For the text-containing cell, return its midpoint in [X, Y] coordinate format. 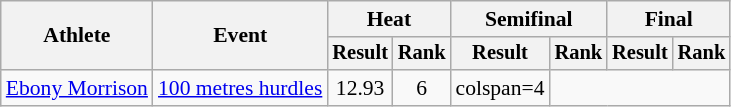
Ebony Morrison [77, 88]
Athlete [77, 36]
Final [668, 19]
colspan=4 [500, 88]
12.93 [360, 88]
Semifinal [528, 19]
Heat [388, 19]
6 [422, 88]
100 metres hurdles [240, 88]
Event [240, 36]
